Provide the [X, Y] coordinate of the cell's center where the given text is located.  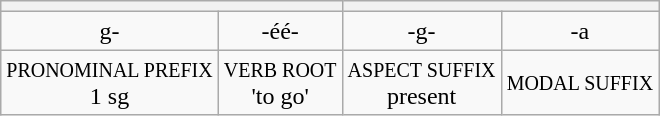
-éé- [280, 31]
-a [580, 31]
VERB ROOT 'to go' [280, 82]
MODAL SUFFIX [580, 82]
PRONOMINAL PREFIX 1 sg [110, 82]
-g- [422, 31]
g- [110, 31]
ASPECT SUFFIXpresent [422, 82]
